Determine the (x, y) coordinate at the center of the cell enclosing the given text.  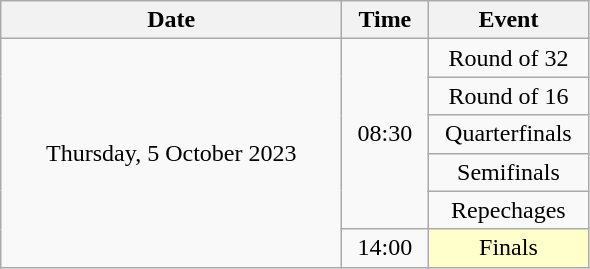
Repechages (508, 210)
Finals (508, 248)
Round of 32 (508, 58)
Semifinals (508, 172)
Round of 16 (508, 96)
Date (172, 20)
Quarterfinals (508, 134)
Time (385, 20)
Thursday, 5 October 2023 (172, 153)
14:00 (385, 248)
Event (508, 20)
08:30 (385, 134)
